From the cell containing the given text, extract its center point as (x, y) coordinate. 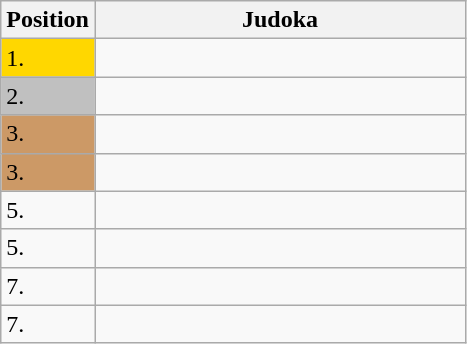
1. (48, 58)
Judoka (280, 20)
Position (48, 20)
2. (48, 96)
